Locate the cell with the specified text and output its [X, Y] center coordinate. 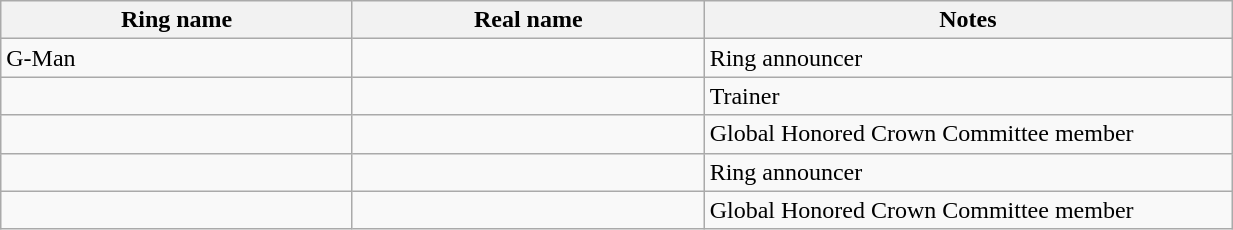
G-Man [177, 58]
Trainer [968, 96]
Notes [968, 20]
Real name [528, 20]
Ring name [177, 20]
